For the text-containing cell, return its midpoint in (x, y) coordinate format. 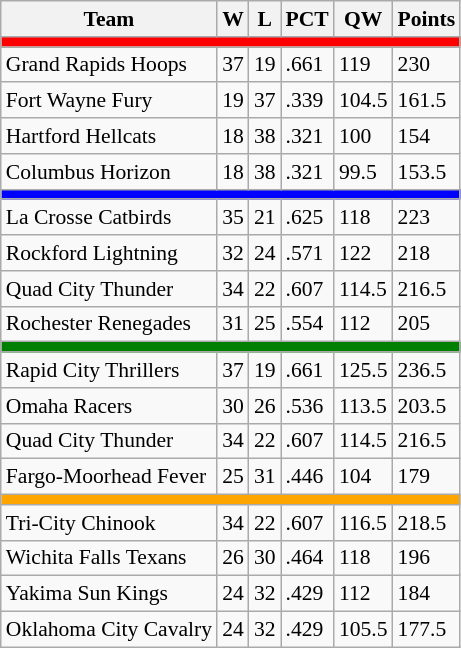
Rochester Renegades (109, 324)
Yakima Sun Kings (109, 594)
236.5 (427, 370)
196 (427, 558)
.554 (308, 324)
177.5 (427, 630)
100 (364, 136)
Team (109, 19)
Omaha Racers (109, 406)
.339 (308, 101)
Points (427, 19)
218.5 (427, 523)
.625 (308, 218)
122 (364, 253)
.464 (308, 558)
.571 (308, 253)
Rockford Lightning (109, 253)
QW (364, 19)
Fargo-Moorhead Fever (109, 477)
230 (427, 65)
223 (427, 218)
184 (427, 594)
113.5 (364, 406)
Columbus Horizon (109, 172)
.536 (308, 406)
PCT (308, 19)
218 (427, 253)
Grand Rapids Hoops (109, 65)
W (233, 19)
153.5 (427, 172)
161.5 (427, 101)
Rapid City Thrillers (109, 370)
Tri-City Chinook (109, 523)
Oklahoma City Cavalry (109, 630)
35 (233, 218)
104 (364, 477)
104.5 (364, 101)
116.5 (364, 523)
L (265, 19)
203.5 (427, 406)
105.5 (364, 630)
Hartford Hellcats (109, 136)
.446 (308, 477)
119 (364, 65)
205 (427, 324)
125.5 (364, 370)
21 (265, 218)
99.5 (364, 172)
154 (427, 136)
Fort Wayne Fury (109, 101)
Wichita Falls Texans (109, 558)
La Crosse Catbirds (109, 218)
179 (427, 477)
